Scan for the cell matching the given text and deliver its [x, y] coordinate at center. 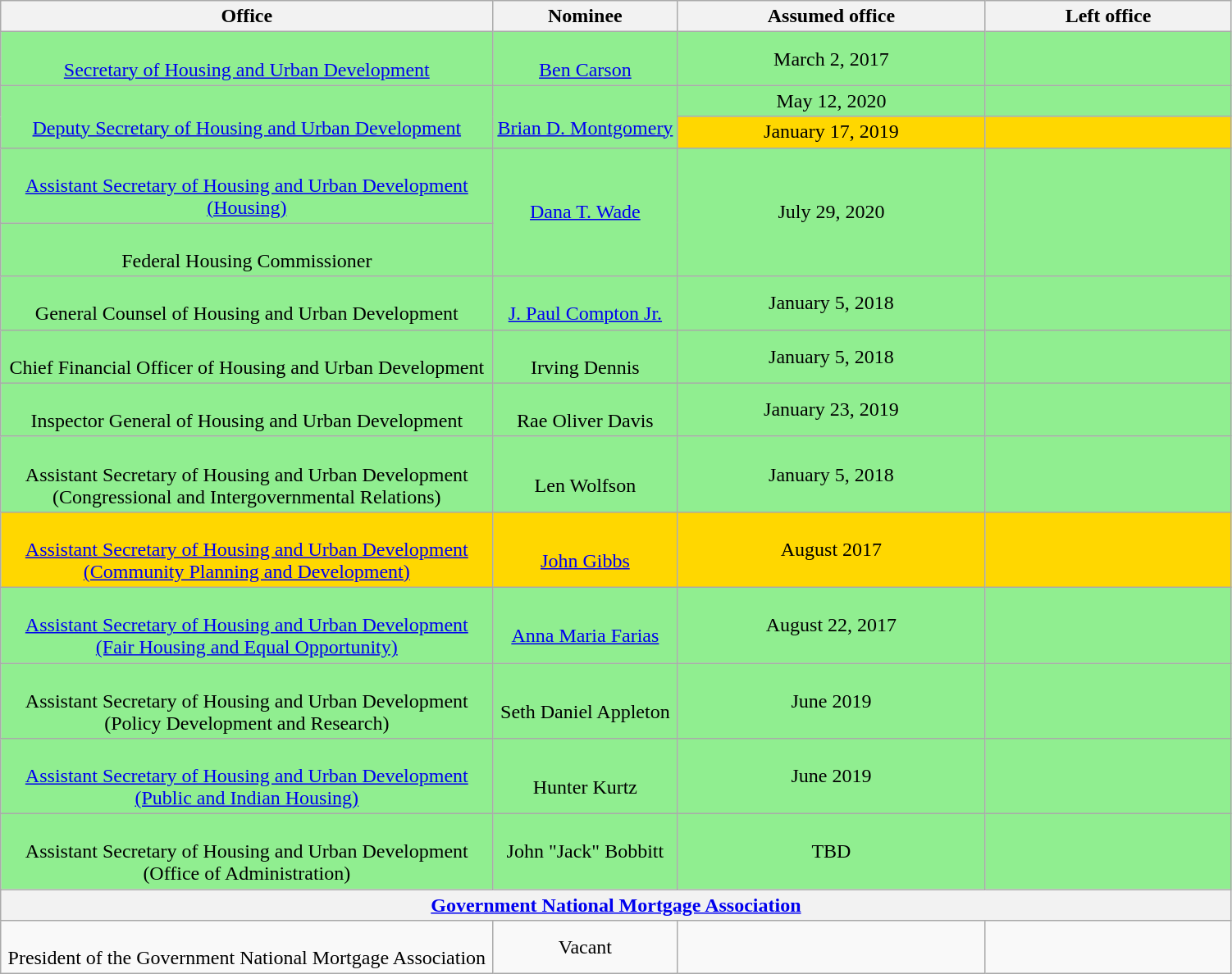
John Gibbs [586, 549]
Assistant Secretary of Housing and Urban Development(Congressional and Intergovernmental Relations) [247, 474]
General Counsel of Housing and Urban Development [247, 303]
Assistant Secretary of Housing and Urban Development(Community Planning and Development) [247, 549]
Federal Housing Commissioner [247, 249]
Len Wolfson [586, 474]
August 22, 2017 [832, 625]
Left office [1108, 16]
Irving Dennis [586, 356]
Nominee [586, 16]
Assistant Secretary of Housing and Urban Development(Office of Administration) [247, 852]
J. Paul Compton Jr. [586, 303]
Seth Daniel Appleton [586, 700]
TBD [832, 852]
Deputy Secretary of Housing and Urban Development [247, 116]
Government National Mortgage Association [616, 905]
Assistant Secretary of Housing and Urban Development(Fair Housing and Equal Opportunity) [247, 625]
Ben Carson [586, 59]
Hunter Kurtz [586, 776]
John "Jack" Bobbitt [586, 852]
Secretary of Housing and Urban Development [247, 59]
Dana T. Wade [586, 212]
August 2017 [832, 549]
Vacant [586, 948]
March 2, 2017 [832, 59]
Assistant Secretary of Housing and Urban Development(Housing) [247, 185]
Brian D. Montgomery [586, 116]
Assistant Secretary of Housing and Urban Development(Policy Development and Research) [247, 700]
January 17, 2019 [832, 132]
Assumed office [832, 16]
Anna Maria Farias [586, 625]
Assistant Secretary of Housing and Urban Development(Public and Indian Housing) [247, 776]
May 12, 2020 [832, 101]
President of the Government National Mortgage Association [247, 948]
Rae Oliver Davis [586, 410]
January 23, 2019 [832, 410]
Office [247, 16]
July 29, 2020 [832, 212]
Chief Financial Officer of Housing and Urban Development [247, 356]
Inspector General of Housing and Urban Development [247, 410]
